Extract the [x, y] coordinate from the center of the cell holding the provided text.  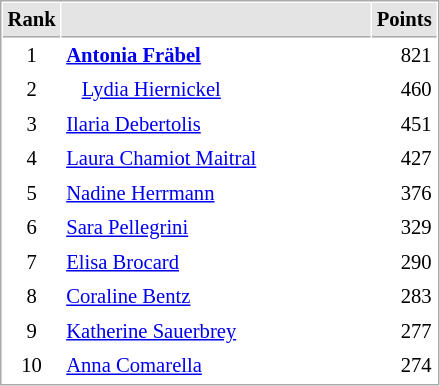
Laura Chamiot Maitral [216, 158]
7 [32, 262]
1 [32, 56]
10 [32, 366]
290 [404, 262]
Ilaria Debertolis [216, 124]
Points [404, 20]
6 [32, 228]
376 [404, 194]
8 [32, 296]
3 [32, 124]
Coraline Bentz [216, 296]
460 [404, 90]
Elisa Brocard [216, 262]
2 [32, 90]
283 [404, 296]
451 [404, 124]
5 [32, 194]
Sara Pellegrini [216, 228]
Rank [32, 20]
Antonia Fräbel [216, 56]
Nadine Herrmann [216, 194]
Lydia Hiernickel [216, 90]
274 [404, 366]
277 [404, 332]
427 [404, 158]
9 [32, 332]
821 [404, 56]
329 [404, 228]
4 [32, 158]
Anna Comarella [216, 366]
Katherine Sauerbrey [216, 332]
